For the text-containing cell, return its midpoint in (x, y) coordinate format. 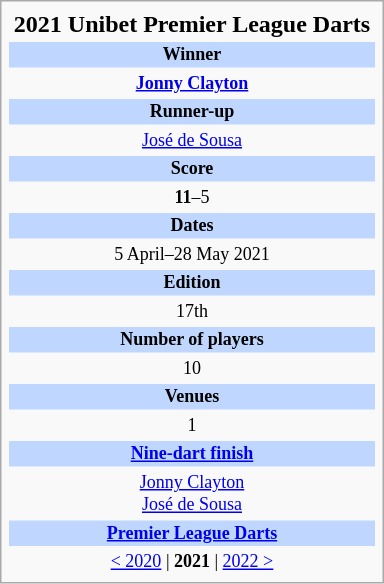
Edition (192, 283)
Nine-dart finish (192, 454)
Jonny Clayton José de Sousa (192, 494)
10 (192, 369)
1 (192, 426)
17th (192, 312)
Number of players (192, 340)
11–5 (192, 198)
Jonny Clayton (192, 84)
Score (192, 169)
Winner (192, 55)
< 2020 | 2021 | 2022 > (192, 562)
2021 Unibet Premier League Darts (192, 24)
Runner-up (192, 112)
José de Sousa (192, 141)
5 April–28 May 2021 (192, 255)
Venues (192, 397)
Premier League Darts (192, 534)
Dates (192, 226)
